Identify which cell holds the provided text, then report its (x, y) central coordinate. 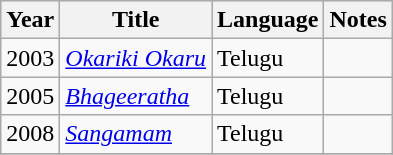
Title (136, 20)
Bhageeratha (136, 96)
Notes (358, 20)
2008 (30, 134)
Okariki Okaru (136, 58)
2003 (30, 58)
Sangamam (136, 134)
Language (268, 20)
Year (30, 20)
2005 (30, 96)
